Capture the cell that displays the provided text and extract its (x, y) central coordinate. 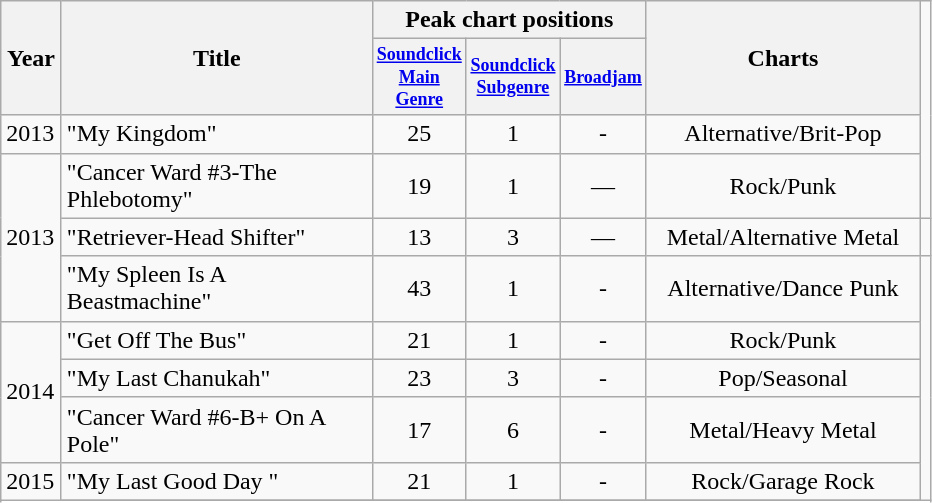
"Cancer Ward #3-The Phlebotomy" (216, 186)
Year (32, 58)
6 (513, 430)
"Get Off The Bus" (216, 340)
Alternative/Dance Punk (783, 288)
43 (419, 288)
13 (419, 237)
Alternative/Brit-Pop (783, 134)
"Cancer Ward #6-B+ On A Pole" (216, 430)
23 (419, 378)
25 (419, 134)
Title (216, 58)
Metal/Heavy Metal (783, 430)
17 (419, 430)
Broadjam (603, 77)
"My Last Chanukah" (216, 378)
19 (419, 186)
Soundclick Subgenre (513, 77)
"My Spleen Is A Beastmachine" (216, 288)
Peak chart positions (509, 20)
"My Last Good Day " (216, 481)
2015 (32, 481)
Metal/Alternative Metal (783, 237)
Charts (783, 58)
Pop/Seasonal (783, 378)
"My Kingdom" (216, 134)
2014 (32, 392)
"Retriever-Head Shifter" (216, 237)
Rock/Garage Rock (783, 481)
Soundclick Main Genre (419, 77)
